Output the (x, y) coordinate of the center of the cell containing the given text.  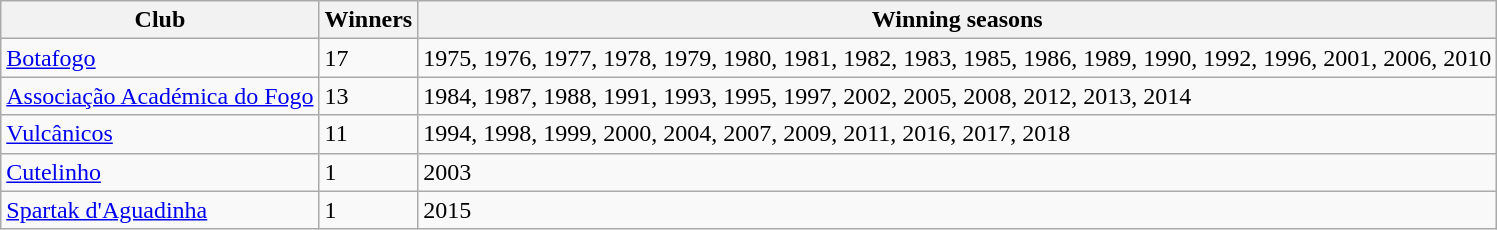
Club (160, 20)
Associação Académica do Fogo (160, 96)
2003 (958, 172)
Botafogo (160, 58)
1984, 1987, 1988, 1991, 1993, 1995, 1997, 2002, 2005, 2008, 2012, 2013, 2014 (958, 96)
Spartak d'Aguadinha (160, 210)
1975, 1976, 1977, 1978, 1979, 1980, 1981, 1982, 1983, 1985, 1986, 1989, 1990, 1992, 1996, 2001, 2006, 2010 (958, 58)
Winners (368, 20)
Winning seasons (958, 20)
11 (368, 134)
2015 (958, 210)
17 (368, 58)
Vulcânicos (160, 134)
13 (368, 96)
Cutelinho (160, 172)
1994, 1998, 1999, 2000, 2004, 2007, 2009, 2011, 2016, 2017, 2018 (958, 134)
